Scan for the cell matching the given text and deliver its (X, Y) coordinate at center. 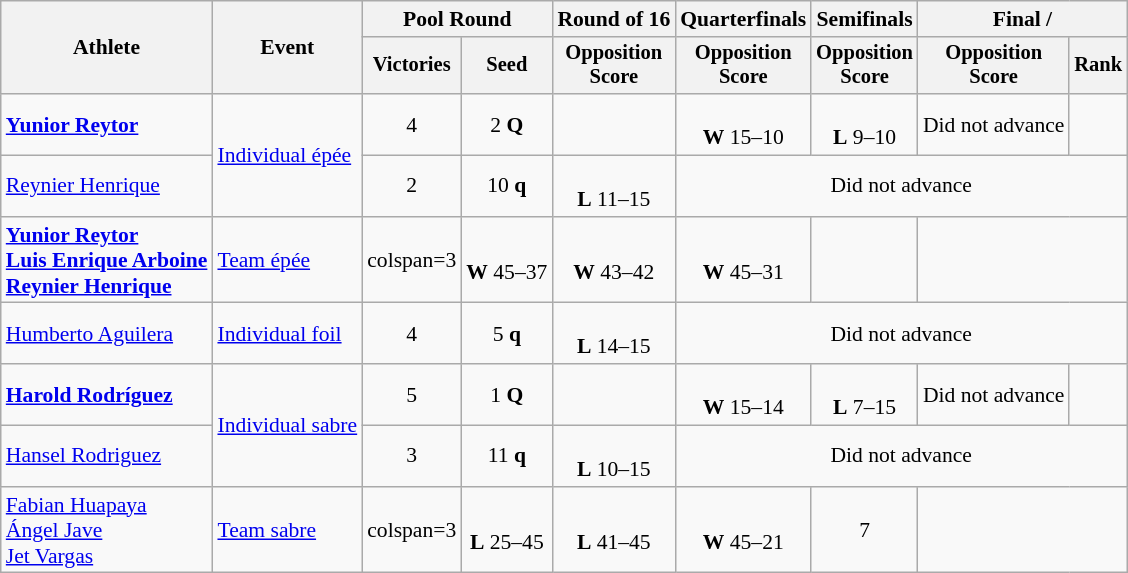
Pool Round (457, 19)
11 q (506, 456)
2 (412, 186)
W 15–10 (743, 124)
Individual foil (287, 334)
Individual épée (287, 155)
L 10–15 (614, 456)
Team épée (287, 260)
10 q (506, 186)
Final / (1022, 19)
W 45–31 (743, 260)
W 43–42 (614, 260)
Round of 16 (614, 19)
L 7–15 (864, 394)
Quarterfinals (743, 19)
Yunior Reytor (107, 124)
L 11–15 (614, 186)
Semifinals (864, 19)
W 15–14 (743, 394)
Humberto Aguilera (107, 334)
Individual sabre (287, 425)
colspan=3 (412, 260)
5 q (506, 334)
2 Q (506, 124)
Harold Rodríguez (107, 394)
Event (287, 48)
Seed (506, 66)
L 14–15 (614, 334)
5 (412, 394)
1 Q (506, 394)
L 9–10 (864, 124)
Victories (412, 66)
W 45–37 (506, 260)
Athlete (107, 48)
Hansel Rodriguez (107, 456)
Yunior ReytorLuis Enrique ArboineReynier Henrique (107, 260)
3 (412, 456)
Rank (1098, 66)
Reynier Henrique (107, 186)
